Find where the given text appears and provide that cell's center as [X, Y] coordinate. 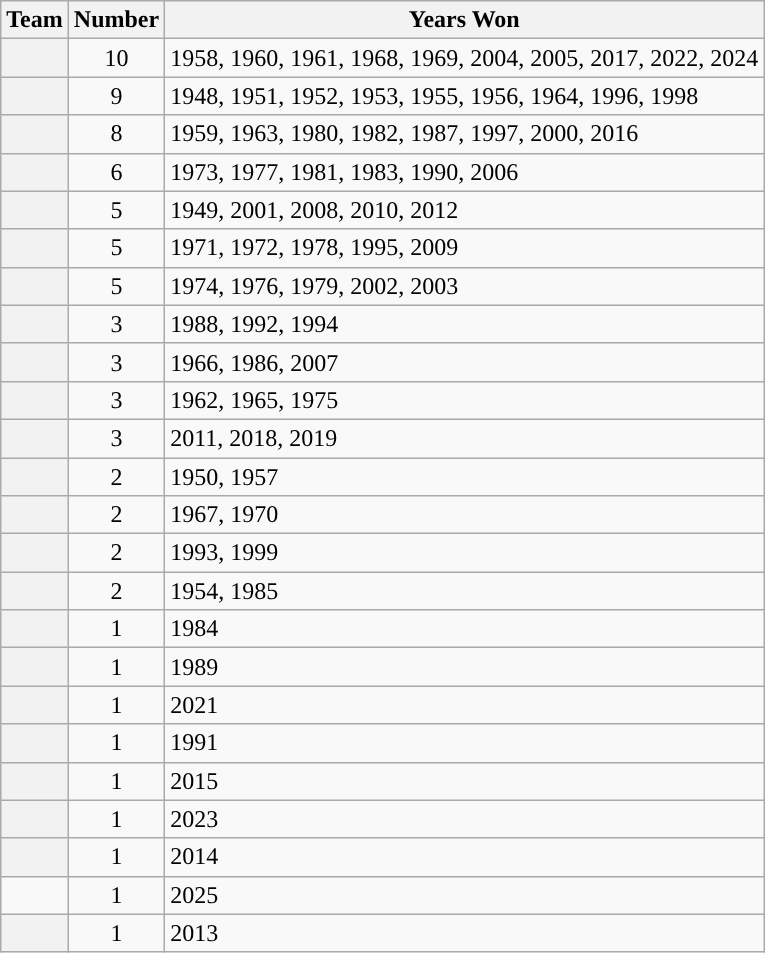
1984 [464, 629]
2011, 2018, 2019 [464, 438]
1948, 1951, 1952, 1953, 1955, 1956, 1964, 1996, 1998 [464, 96]
2015 [464, 781]
6 [116, 172]
1966, 1986, 2007 [464, 362]
Number [116, 20]
1959, 1963, 1980, 1982, 1987, 1997, 2000, 2016 [464, 134]
1950, 1957 [464, 477]
2023 [464, 819]
1989 [464, 667]
1949, 2001, 2008, 2010, 2012 [464, 210]
2014 [464, 857]
1988, 1992, 1994 [464, 324]
1991 [464, 743]
2013 [464, 933]
9 [116, 96]
1971, 1972, 1978, 1995, 2009 [464, 248]
1993, 1999 [464, 553]
2021 [464, 705]
Years Won [464, 20]
2025 [464, 895]
1967, 1970 [464, 515]
1962, 1965, 1975 [464, 400]
10 [116, 58]
8 [116, 134]
1973, 1977, 1981, 1983, 1990, 2006 [464, 172]
Team [35, 20]
1974, 1976, 1979, 2002, 2003 [464, 286]
1958, 1960, 1961, 1968, 1969, 2004, 2005, 2017, 2022, 2024 [464, 58]
1954, 1985 [464, 591]
